For the text-containing cell, return its midpoint in (X, Y) coordinate format. 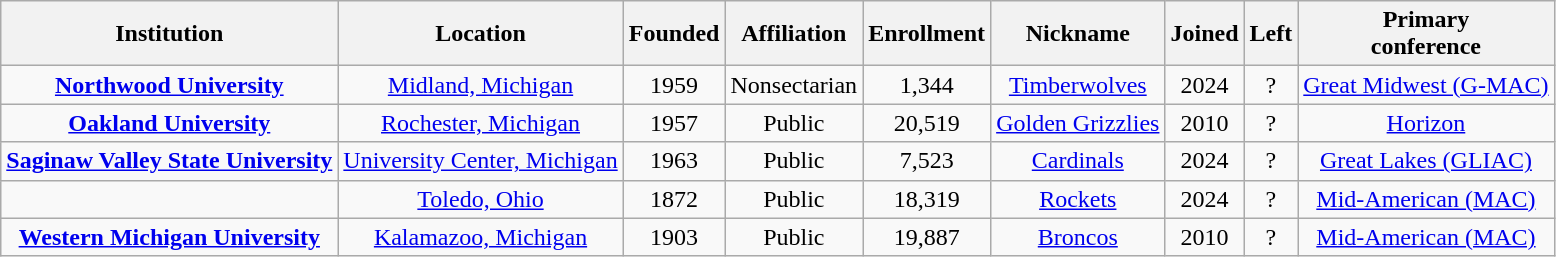
1903 (674, 237)
Affiliation (794, 34)
Cardinals (1078, 161)
1963 (674, 161)
Institution (170, 34)
Timberwolves (1078, 85)
19,887 (927, 237)
Nickname (1078, 34)
Golden Grizzlies (1078, 123)
Joined (1204, 34)
Founded (674, 34)
7,523 (927, 161)
Great Midwest (G-MAC) (1426, 85)
Horizon (1426, 123)
18,319 (927, 199)
1959 (674, 85)
Rochester, Michigan (480, 123)
1872 (674, 199)
Toledo, Ohio (480, 199)
20,519 (927, 123)
Great Lakes (GLIAC) (1426, 161)
University Center, Michigan (480, 161)
Nonsectarian (794, 85)
1957 (674, 123)
Kalamazoo, Michigan (480, 237)
Broncos (1078, 237)
Left (1271, 34)
Oakland University (170, 123)
Enrollment (927, 34)
Midland, Michigan (480, 85)
1,344 (927, 85)
Rockets (1078, 199)
Saginaw Valley State University (170, 161)
Location (480, 34)
Primaryconference (1426, 34)
Northwood University (170, 85)
Western Michigan University (170, 237)
